Identify which cell holds the provided text, then report its (x, y) central coordinate. 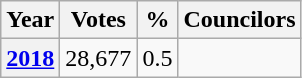
Votes (98, 20)
% (158, 20)
28,677 (98, 58)
0.5 (158, 58)
2018 (30, 58)
Councilors (240, 20)
Year (30, 20)
